For the text-containing cell, return its midpoint in (x, y) coordinate format. 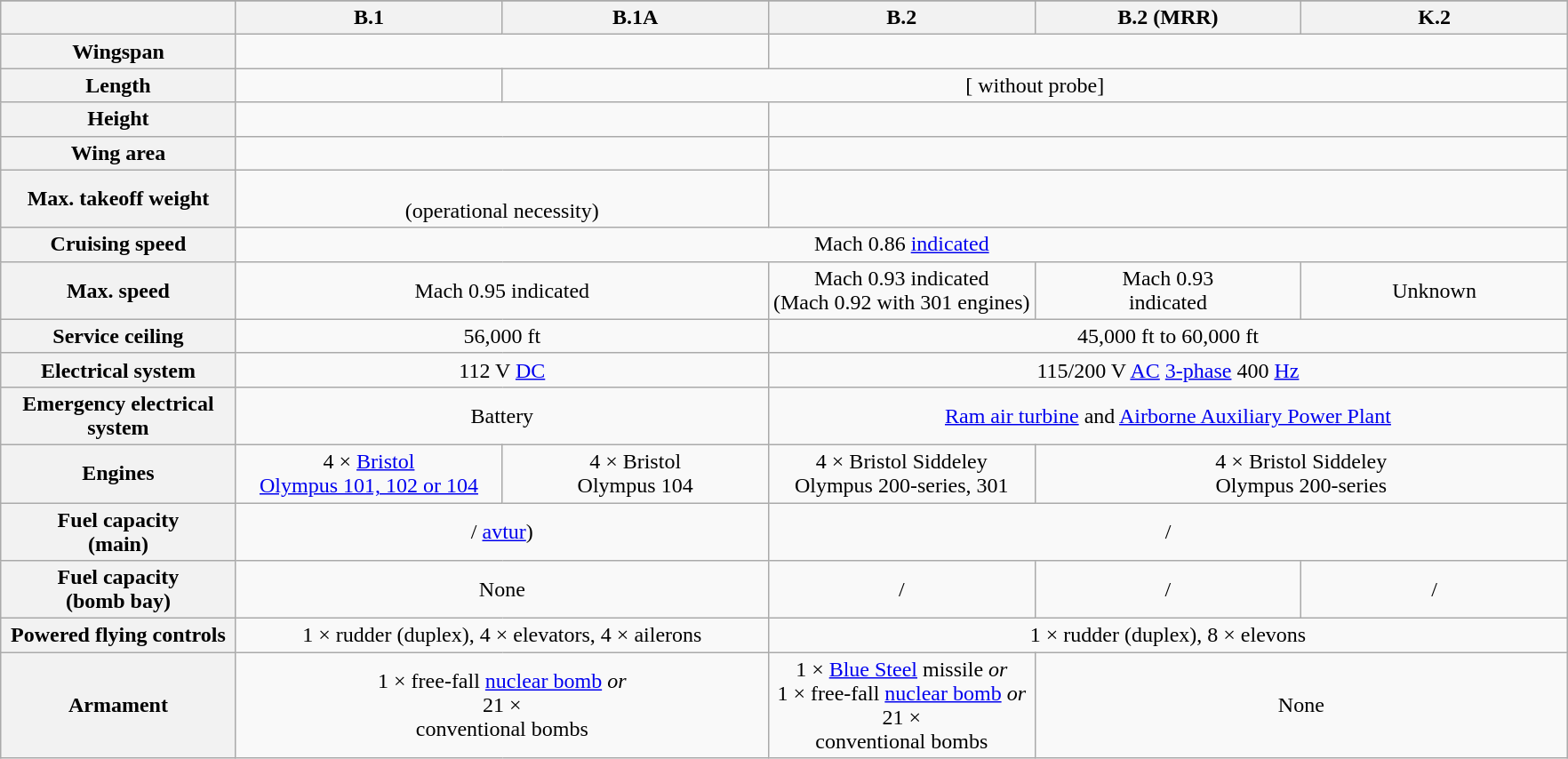
Electrical system (118, 370)
1 × rudder (duplex), 8 × elevons (1168, 635)
45,000 ft to 60,000 ft (1168, 336)
115/200 V AC 3-phase 400 Hz (1168, 370)
56,000 ft (501, 336)
B.1 (369, 18)
/ avtur) (501, 531)
(operational necessity) (501, 199)
Armament (118, 706)
B.1A (636, 18)
4 × Bristol Siddeley Olympus 200-series (1301, 473)
Height (118, 119)
Fuel capacity (main) (118, 531)
Mach 0.95 indicated (501, 290)
K.2 (1435, 18)
Powered flying controls (118, 635)
Max. speed (118, 290)
Wing area (118, 153)
1 × Blue Steel missile or 1 × free-fall nuclear bomb or 21 × conventional bombs (901, 706)
B.2 (MRR) (1168, 18)
Mach 0.93 indicated(Mach 0.92 with 301 engines) (901, 290)
Engines (118, 473)
4 × Bristol Siddeley Olympus 200-series, 301 (901, 473)
112 V DC (501, 370)
Cruising speed (118, 244)
4 × Bristol Olympus 104 (636, 473)
4 × Bristol Olympus 101, 102 or 104 (369, 473)
Length (118, 85)
1 × free-fall nuclear bomb or21 × conventional bombs (501, 706)
Service ceiling (118, 336)
Fuel capacity (bomb bay) (118, 590)
Battery (501, 416)
Mach 0.93indicated (1168, 290)
Emergency electricalsystem (118, 416)
Mach 0.86 indicated (901, 244)
Max. takeoff weight (118, 199)
B.2 (901, 18)
Wingspan (118, 52)
1 × rudder (duplex), 4 × elevators, 4 × ailerons (501, 635)
Unknown (1435, 290)
[ without probe] (1035, 85)
Ram air turbine and Airborne Auxiliary Power Plant (1168, 416)
